Return (X, Y) of the center of cell containing provided text 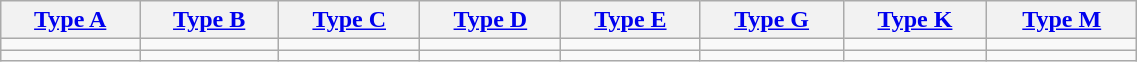
Type G (772, 20)
Type C (350, 20)
Type D (490, 20)
Type A (70, 20)
Type M (1062, 20)
Type B (210, 20)
Type K (914, 20)
Type E (630, 20)
